Scan for the cell matching the given text and deliver its [x, y] coordinate at center. 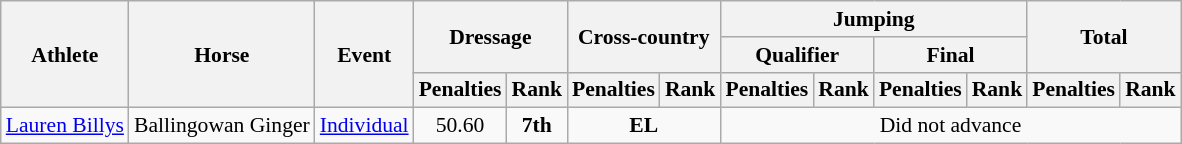
7th [536, 126]
50.60 [460, 126]
Athlete [65, 54]
Dressage [490, 36]
EL [644, 126]
Did not advance [950, 126]
Cross-country [644, 36]
Total [1104, 36]
Lauren Billys [65, 126]
Individual [364, 126]
Horse [222, 54]
Ballingowan Ginger [222, 126]
Event [364, 54]
Qualifier [796, 55]
Jumping [874, 19]
Final [950, 55]
